Detect which cell encompasses the target text, then output its [x, y] center coordinate. 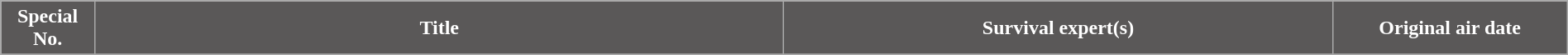
SpecialNo. [48, 28]
Survival expert(s) [1059, 28]
Title [439, 28]
Original air date [1450, 28]
